Return (X, Y) of the center of cell containing provided text 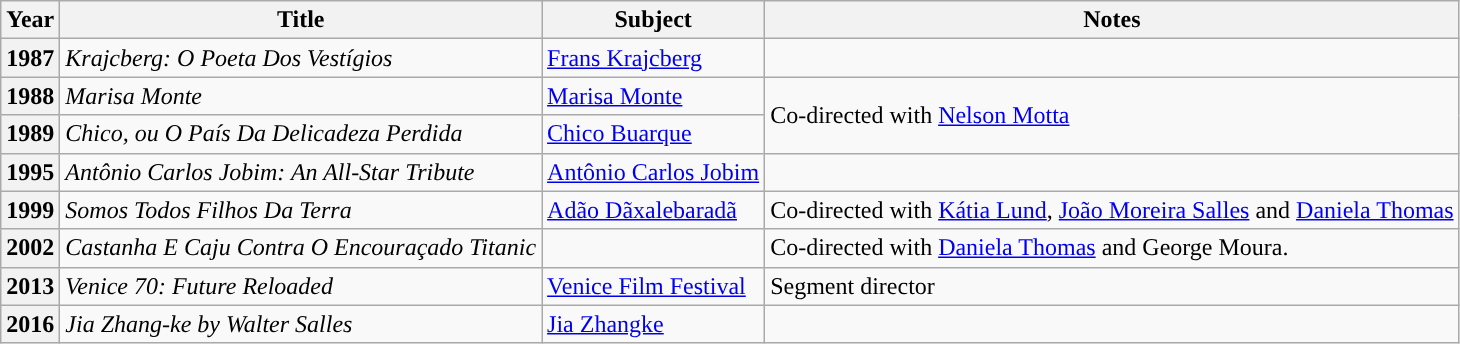
Venice Film Festival (654, 286)
Frans Krajcberg (654, 58)
Chico, ou O País Da Delicadeza Perdida (301, 134)
Co-directed with Daniela Thomas and George Moura. (1112, 248)
Jia Zhangke (654, 324)
Co-directed with Nelson Motta (1112, 115)
1988 (30, 96)
Subject (654, 20)
1999 (30, 210)
Antônio Carlos Jobim: An All-Star Tribute (301, 172)
Title (301, 20)
Notes (1112, 20)
Adão Dãxalebaradã (654, 210)
2002 (30, 248)
Year (30, 20)
1995 (30, 172)
Antônio Carlos Jobim (654, 172)
Segment director (1112, 286)
Krajcberg: O Poeta Dos Vestígios (301, 58)
Chico Buarque (654, 134)
2013 (30, 286)
Jia Zhang-ke by Walter Salles (301, 324)
2016 (30, 324)
1987 (30, 58)
Venice 70: Future Reloaded (301, 286)
Somos Todos Filhos Da Terra (301, 210)
Castanha E Caju Contra O Encouraçado Titanic (301, 248)
Co-directed with Kátia Lund, João Moreira Salles and Daniela Thomas (1112, 210)
1989 (30, 134)
